Return the (X, Y) coordinate for the center point of the cell that contains the specified text.  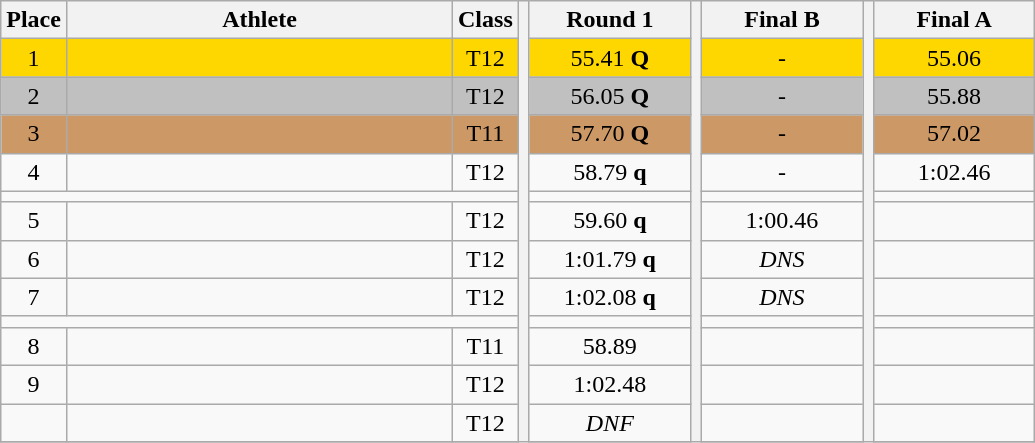
1 (34, 58)
58.89 (610, 346)
1:02.08 q (610, 297)
6 (34, 259)
58.79 q (610, 172)
55.88 (954, 96)
57.70 Q (610, 134)
8 (34, 346)
1:02.48 (610, 384)
3 (34, 134)
Final A (954, 20)
1:01.79 q (610, 259)
1:02.46 (954, 172)
Athlete (259, 20)
57.02 (954, 134)
7 (34, 297)
4 (34, 172)
DNF (610, 423)
Round 1 (610, 20)
55.41 Q (610, 58)
59.60 q (610, 221)
5 (34, 221)
56.05 Q (610, 96)
9 (34, 384)
1:00.46 (782, 221)
Final B (782, 20)
2 (34, 96)
55.06 (954, 58)
Class (486, 20)
Place (34, 20)
